Return the (X, Y) coordinate for the center point of the cell that contains the specified text.  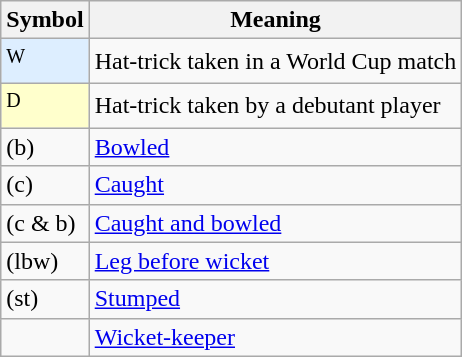
Leg before wicket (276, 261)
Meaning (276, 20)
(b) (45, 147)
Bowled (276, 147)
(st) (45, 299)
(lbw) (45, 261)
Wicket-keeper (276, 337)
Hat-trick taken by a debutant player (276, 106)
Caught (276, 185)
Stumped (276, 299)
W (45, 62)
Caught and bowled (276, 223)
(c & b) (45, 223)
Hat-trick taken in a World Cup match (276, 62)
Symbol (45, 20)
D (45, 106)
(c) (45, 185)
